Detect which cell encompasses the target text, then output its (X, Y) center coordinate. 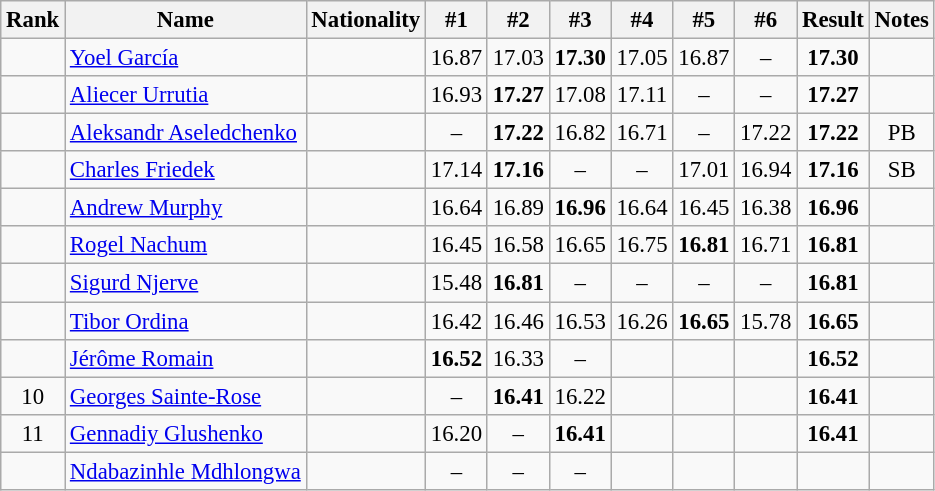
16.82 (580, 133)
PB (902, 133)
16.33 (518, 358)
16.38 (766, 208)
Notes (902, 20)
Rank (33, 20)
16.53 (580, 321)
#1 (457, 20)
Aliecer Urrutia (186, 95)
Gennadiy Glushenko (186, 433)
16.94 (766, 170)
#4 (642, 20)
Ndabazinhle Mdhlongwa (186, 471)
16.58 (518, 245)
17.03 (518, 58)
Name (186, 20)
Charles Friedek (186, 170)
17.11 (642, 95)
Tibor Ordina (186, 321)
Andrew Murphy (186, 208)
17.14 (457, 170)
#2 (518, 20)
16.22 (580, 396)
Result (834, 20)
11 (33, 433)
Rogel Nachum (186, 245)
Georges Sainte-Rose (186, 396)
Jérôme Romain (186, 358)
Yoel García (186, 58)
16.26 (642, 321)
Sigurd Njerve (186, 283)
16.75 (642, 245)
#3 (580, 20)
#6 (766, 20)
15.78 (766, 321)
10 (33, 396)
15.48 (457, 283)
Aleksandr Aseledchenko (186, 133)
16.20 (457, 433)
SB (902, 170)
16.46 (518, 321)
17.08 (580, 95)
17.05 (642, 58)
16.42 (457, 321)
16.89 (518, 208)
16.93 (457, 95)
17.01 (704, 170)
#5 (704, 20)
Nationality (366, 20)
